From the cell containing the given text, extract its center point as (X, Y) coordinate. 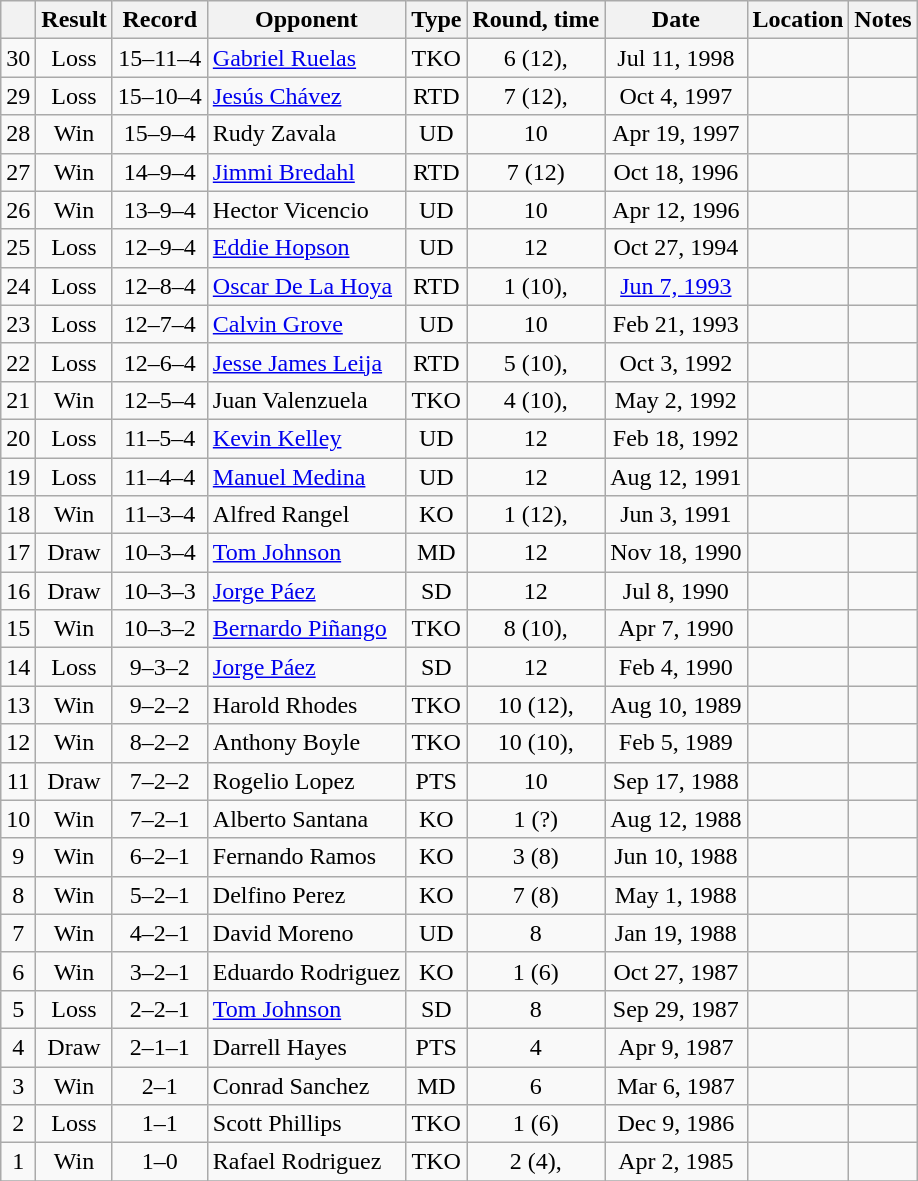
1 (10), (536, 286)
Feb 4, 1990 (676, 667)
14 (18, 667)
Alfred Rangel (306, 515)
Oct 27, 1994 (676, 248)
Gabriel Ruelas (306, 58)
Aug 12, 1988 (676, 819)
Kevin Kelley (306, 438)
1 (?) (536, 819)
6 (12), (536, 58)
Oct 27, 1987 (676, 971)
25 (18, 248)
Calvin Grove (306, 324)
16 (18, 591)
12–6–4 (160, 362)
2–1–1 (160, 1047)
Rogelio Lopez (306, 781)
Oct 4, 1997 (676, 96)
Apr 7, 1990 (676, 629)
10 (10), (536, 743)
1 (18, 1162)
May 2, 1992 (676, 400)
Oct 3, 1992 (676, 362)
Round, time (536, 20)
12–5–4 (160, 400)
Manuel Medina (306, 477)
10–3–3 (160, 591)
Jesse James Leija (306, 362)
Feb 18, 1992 (676, 438)
20 (18, 438)
Rafael Rodriguez (306, 1162)
Anthony Boyle (306, 743)
21 (18, 400)
Sep 29, 1987 (676, 1009)
4 (10), (536, 400)
Oct 18, 1996 (676, 172)
14–9–4 (160, 172)
15–10–4 (160, 96)
2 (4), (536, 1162)
Jul 8, 1990 (676, 591)
Apr 9, 1987 (676, 1047)
2–1 (160, 1085)
23 (18, 324)
Jun 3, 1991 (676, 515)
11–3–4 (160, 515)
Record (160, 20)
3 (8) (536, 857)
1–1 (160, 1124)
15–9–4 (160, 134)
10 (12), (536, 705)
Jul 11, 1998 (676, 58)
5 (10), (536, 362)
11–4–4 (160, 477)
5 (18, 1009)
28 (18, 134)
7 (12) (536, 172)
22 (18, 362)
Notes (883, 20)
Opponent (306, 20)
1 (12), (536, 515)
Apr 12, 1996 (676, 210)
9–3–2 (160, 667)
Aug 12, 1991 (676, 477)
30 (18, 58)
Oscar De La Hoya (306, 286)
15 (18, 629)
Eduardo Rodriguez (306, 971)
Jun 10, 1988 (676, 857)
10–3–4 (160, 553)
8 (10), (536, 629)
May 1, 1988 (676, 895)
Apr 2, 1985 (676, 1162)
7 (8) (536, 895)
Date (676, 20)
24 (18, 286)
12–7–4 (160, 324)
9–2–2 (160, 705)
7–2–2 (160, 781)
3–2–1 (160, 971)
Dec 9, 1986 (676, 1124)
11–5–4 (160, 438)
Scott Phillips (306, 1124)
Jimmi Bredahl (306, 172)
Harold Rhodes (306, 705)
Jesús Chávez (306, 96)
3 (18, 1085)
11 (18, 781)
Hector Vicencio (306, 210)
26 (18, 210)
29 (18, 96)
15–11–4 (160, 58)
19 (18, 477)
Type (436, 20)
2 (18, 1124)
13–9–4 (160, 210)
Delfino Perez (306, 895)
13 (18, 705)
7 (18, 933)
18 (18, 515)
Fernando Ramos (306, 857)
12–8–4 (160, 286)
4–2–1 (160, 933)
Nov 18, 1990 (676, 553)
Sep 17, 1988 (676, 781)
Feb 5, 1989 (676, 743)
Conrad Sanchez (306, 1085)
Juan Valenzuela (306, 400)
Rudy Zavala (306, 134)
27 (18, 172)
Darrell Hayes (306, 1047)
Alberto Santana (306, 819)
Result (74, 20)
Jun 7, 1993 (676, 286)
12–9–4 (160, 248)
7 (12), (536, 96)
Mar 6, 1987 (676, 1085)
1–0 (160, 1162)
5–2–1 (160, 895)
Aug 10, 1989 (676, 705)
17 (18, 553)
10–3–2 (160, 629)
Eddie Hopson (306, 248)
9 (18, 857)
Apr 19, 1997 (676, 134)
6–2–1 (160, 857)
Feb 21, 1993 (676, 324)
Location (798, 20)
2–2–1 (160, 1009)
7–2–1 (160, 819)
David Moreno (306, 933)
Bernardo Piñango (306, 629)
8–2–2 (160, 743)
Jan 19, 1988 (676, 933)
